Determine the [x, y] coordinate at the center of the cell enclosing the given text.  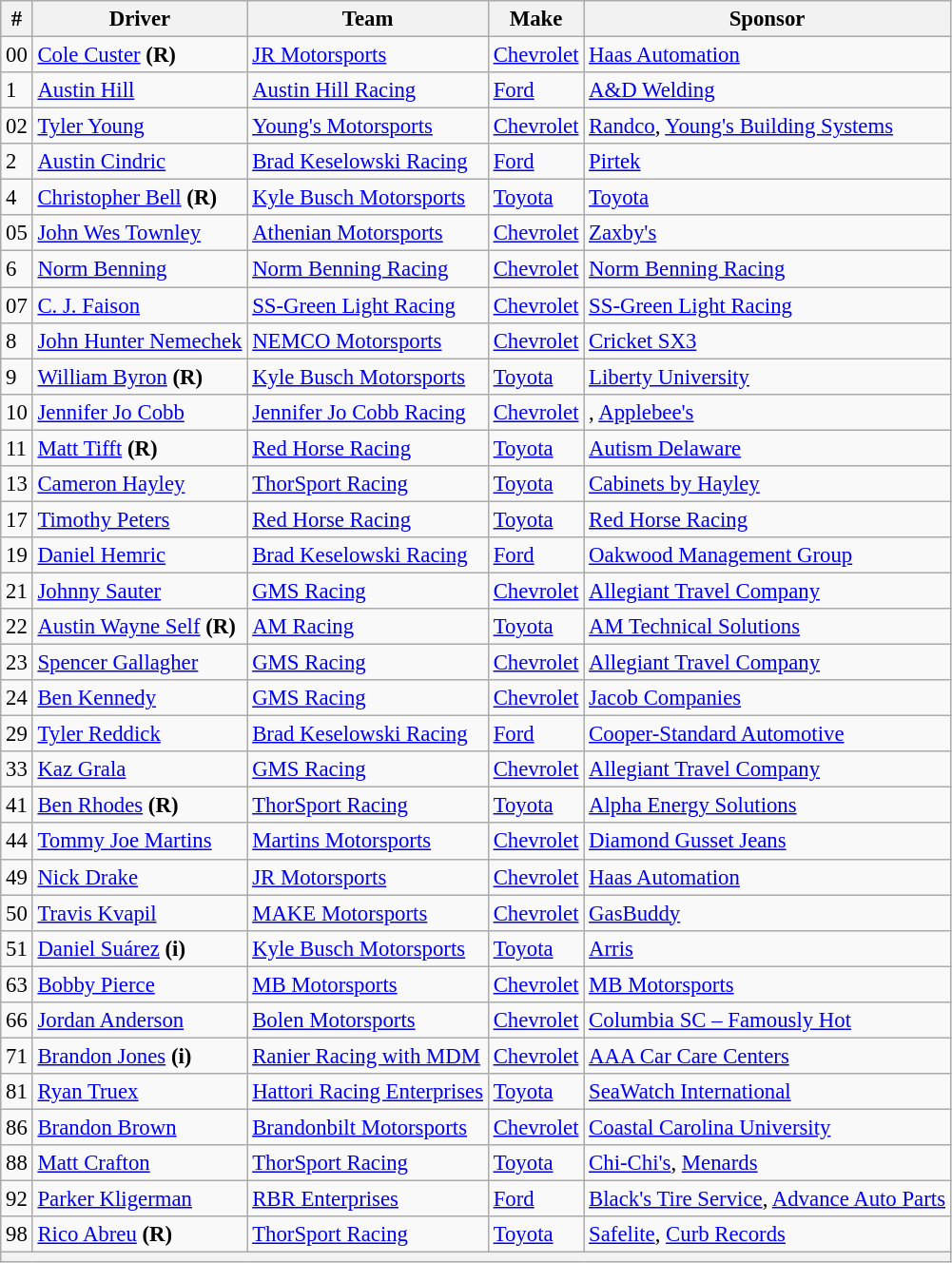
Brandon Brown [140, 1127]
44 [17, 842]
24 [17, 698]
NEMCO Motorsports [368, 340]
Bolen Motorsports [368, 1020]
Sponsor [767, 19]
07 [17, 305]
Rico Abreu (R) [140, 1234]
Kaz Grala [140, 769]
33 [17, 769]
Nick Drake [140, 877]
Austin Hill Racing [368, 90]
Ben Kennedy [140, 698]
Jennifer Jo Cobb Racing [368, 412]
92 [17, 1199]
Matt Crafton [140, 1163]
8 [17, 340]
Cole Custer (R) [140, 55]
MAKE Motorsports [368, 913]
Ben Rhodes (R) [140, 806]
AM Racing [368, 627]
Austin Wayne Self (R) [140, 627]
Tyler Reddick [140, 734]
Cooper-Standard Automotive [767, 734]
66 [17, 1020]
1 [17, 90]
Team [368, 19]
Daniel Suárez (i) [140, 948]
Jordan Anderson [140, 1020]
10 [17, 412]
John Wes Townley [140, 233]
50 [17, 913]
00 [17, 55]
23 [17, 663]
Arris [767, 948]
81 [17, 1092]
Hattori Racing Enterprises [368, 1092]
51 [17, 948]
Liberty University [767, 377]
13 [17, 484]
Norm Benning [140, 269]
Parker Kligerman [140, 1199]
Coastal Carolina University [767, 1127]
Jennifer Jo Cobb [140, 412]
Young's Motorsports [368, 126]
Matt Tifft (R) [140, 448]
Christopher Bell (R) [140, 198]
Cameron Hayley [140, 484]
21 [17, 591]
, Applebee's [767, 412]
Driver [140, 19]
Brandon Jones (i) [140, 1056]
Tommy Joe Martins [140, 842]
Ryan Truex [140, 1092]
Black's Tire Service, Advance Auto Parts [767, 1199]
98 [17, 1234]
Jacob Companies [767, 698]
John Hunter Nemechek [140, 340]
29 [17, 734]
SeaWatch International [767, 1092]
Cabinets by Hayley [767, 484]
Zaxby's [767, 233]
22 [17, 627]
6 [17, 269]
2 [17, 162]
Austin Hill [140, 90]
William Byron (R) [140, 377]
Columbia SC – Famously Hot [767, 1020]
GasBuddy [767, 913]
Daniel Hemric [140, 555]
C. J. Faison [140, 305]
Athenian Motorsports [368, 233]
Make [535, 19]
Alpha Energy Solutions [767, 806]
Tyler Young [140, 126]
Martins Motorsports [368, 842]
86 [17, 1127]
# [17, 19]
RBR Enterprises [368, 1199]
Pirtek [767, 162]
Johnny Sauter [140, 591]
71 [17, 1056]
41 [17, 806]
19 [17, 555]
Safelite, Curb Records [767, 1234]
Ranier Racing with MDM [368, 1056]
Autism Delaware [767, 448]
63 [17, 984]
49 [17, 877]
11 [17, 448]
A&D Welding [767, 90]
88 [17, 1163]
Oakwood Management Group [767, 555]
AM Technical Solutions [767, 627]
4 [17, 198]
02 [17, 126]
Randco, Young's Building Systems [767, 126]
Timothy Peters [140, 519]
AAA Car Care Centers [767, 1056]
Austin Cindric [140, 162]
Spencer Gallagher [140, 663]
Travis Kvapil [140, 913]
Brandonbilt Motorsports [368, 1127]
Diamond Gusset Jeans [767, 842]
17 [17, 519]
05 [17, 233]
9 [17, 377]
Bobby Pierce [140, 984]
Chi-Chi's, Menards [767, 1163]
Cricket SX3 [767, 340]
